For the text-containing cell, return its midpoint in (x, y) coordinate format. 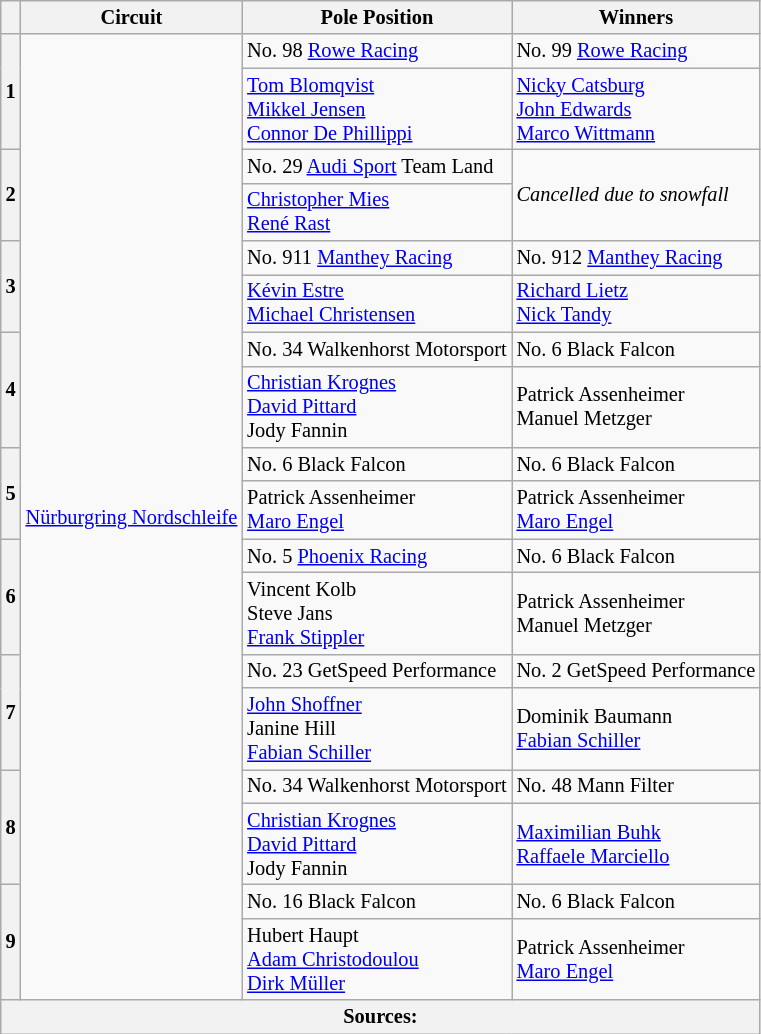
No. 911 Manthey Racing (376, 258)
Hubert Haupt Adam Christodoulou Dirk Müller (376, 959)
7 (11, 712)
6 (11, 596)
2 (11, 194)
No. 912 Manthey Racing (636, 258)
Dominik Baumann Fabian Schiller (636, 729)
No. 99 Rowe Racing (636, 51)
Sources: (380, 1017)
Vincent Kolb Steve Jans Frank Stippler (376, 613)
Kévin Estre Michael Christensen (376, 303)
No. 23 GetSpeed Performance (376, 671)
1 (11, 92)
5 (11, 492)
Cancelled due to snowfall (636, 194)
Pole Position (376, 17)
4 (11, 390)
No. 5 Phoenix Racing (376, 556)
8 (11, 826)
No. 98 Rowe Racing (376, 51)
Nürburgring Nordschleife (132, 517)
John Shoffner Janine Hill Fabian Schiller (376, 729)
Nicky Catsburg John Edwards Marco Wittmann (636, 109)
3 (11, 286)
Richard Lietz Nick Tandy (636, 303)
No. 29 Audi Sport Team Land (376, 166)
No. 48 Mann Filter (636, 786)
Christopher Mies René Rast (376, 212)
No. 16 Black Falcon (376, 901)
Circuit (132, 17)
9 (11, 942)
No. 2 GetSpeed Performance (636, 671)
Winners (636, 17)
Maximilian Buhk Raffaele Marciello (636, 844)
Tom Blomqvist Mikkel Jensen Connor De Phillippi (376, 109)
